Determine the (x, y) coordinate at the center of the cell enclosing the given text.  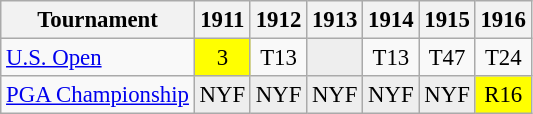
1912 (278, 20)
U.S. Open (98, 58)
1913 (335, 20)
1915 (447, 20)
Tournament (98, 20)
1916 (503, 20)
T47 (447, 58)
3 (222, 58)
1914 (391, 20)
PGA Championship (98, 95)
T24 (503, 58)
R16 (503, 95)
1911 (222, 20)
